Identify which cell holds the provided text, then report its [X, Y] central coordinate. 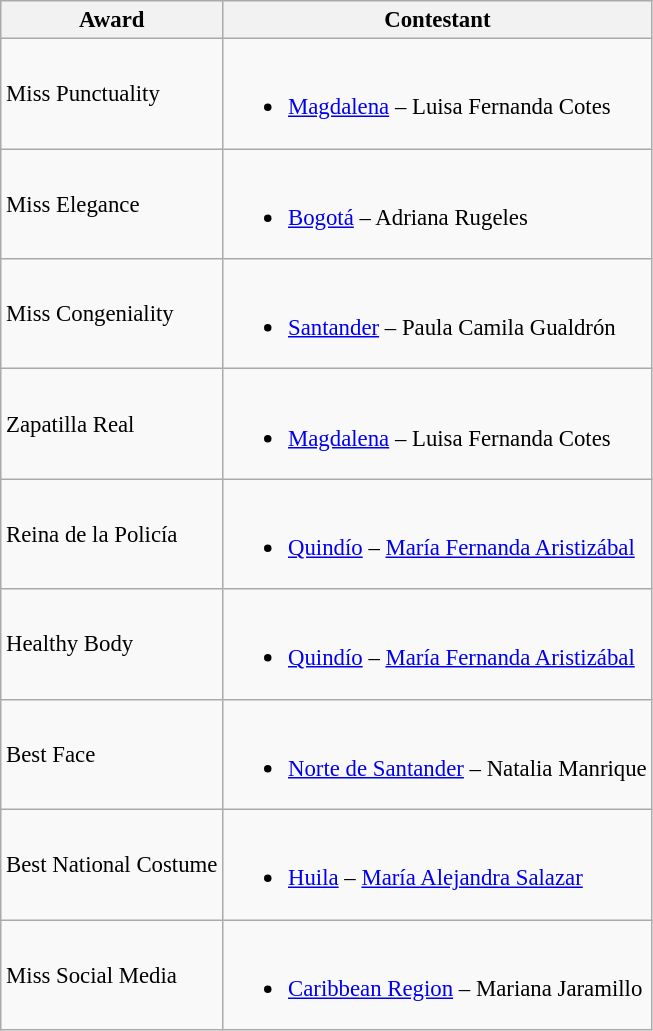
Norte de Santander – Natalia Manrique [438, 754]
Miss Elegance [112, 204]
Santander – Paula Camila Gualdrón [438, 314]
Caribbean Region – Mariana Jaramillo [438, 975]
Miss Congeniality [112, 314]
Contestant [438, 20]
Zapatilla Real [112, 424]
Bogotá – Adriana Rugeles [438, 204]
Best National Costume [112, 865]
Best Face [112, 754]
Healthy Body [112, 644]
Miss Punctuality [112, 94]
Reina de la Policía [112, 534]
Award [112, 20]
Huila – María Alejandra Salazar [438, 865]
Miss Social Media [112, 975]
